Return [x, y] of the center of cell containing provided text 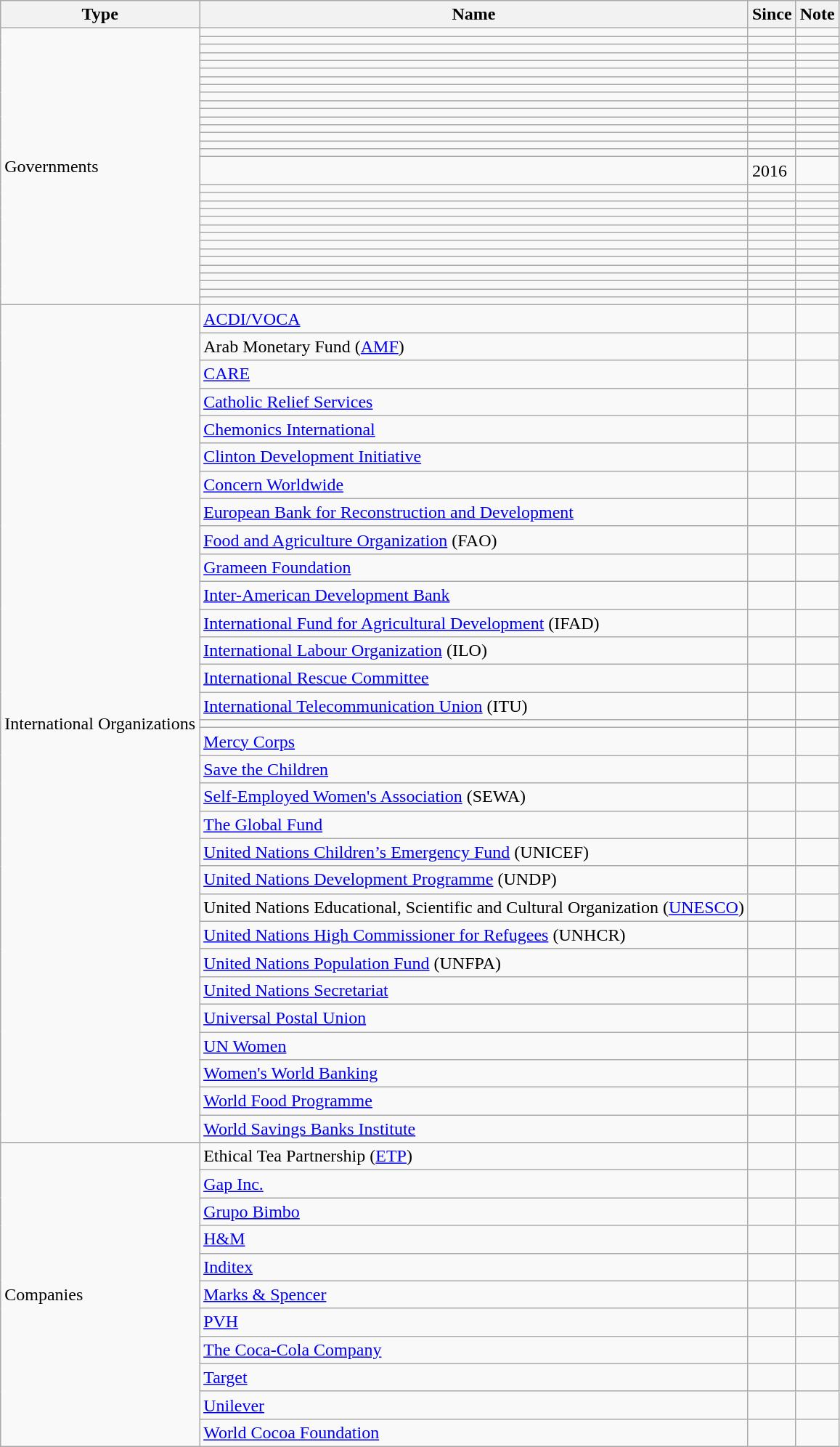
CARE [474, 374]
The Coca-Cola Company [474, 1350]
UN Women [474, 1045]
International Rescue Committee [474, 678]
World Food Programme [474, 1101]
World Cocoa Foundation [474, 1432]
Catholic Relief Services [474, 402]
International Labour Organization (ILO) [474, 651]
Self-Employed Women's Association (SEWA) [474, 797]
United Nations Population Fund (UNFPA) [474, 962]
Inditex [474, 1267]
The Global Fund [474, 824]
Mercy Corps [474, 742]
Type [100, 15]
Gap Inc. [474, 1184]
European Bank for Reconstruction and Development [474, 512]
Clinton Development Initiative [474, 457]
Unilever [474, 1405]
Grameen Foundation [474, 567]
Universal Postal Union [474, 1018]
United Nations Secretariat [474, 990]
ACDI/VOCA [474, 319]
Save the Children [474, 769]
Note [817, 15]
United Nations Development Programme (UNDP) [474, 880]
International Organizations [100, 723]
Women's World Banking [474, 1074]
Inter-American Development Bank [474, 595]
United Nations Children’s Emergency Fund (UNICEF) [474, 852]
Arab Monetary Fund (AMF) [474, 346]
United Nations High Commissioner for Refugees (UNHCR) [474, 935]
Food and Agriculture Organization (FAO) [474, 540]
International Telecommunication Union (ITU) [474, 706]
Governments [100, 167]
Target [474, 1377]
United Nations Educational, Scientific and Cultural Organization (UNESCO) [474, 907]
International Fund for Agricultural Development (IFAD) [474, 623]
Name [474, 15]
Ethical Tea Partnership (ETP) [474, 1156]
Grupo Bimbo [474, 1212]
H&M [474, 1239]
PVH [474, 1322]
Chemonics International [474, 429]
Concern Worldwide [474, 485]
World Savings Banks Institute [474, 1129]
2016 [772, 171]
Companies [100, 1294]
Since [772, 15]
Marks & Spencer [474, 1294]
